Search for the cell housing the specified text and yield its (X, Y) center coordinate. 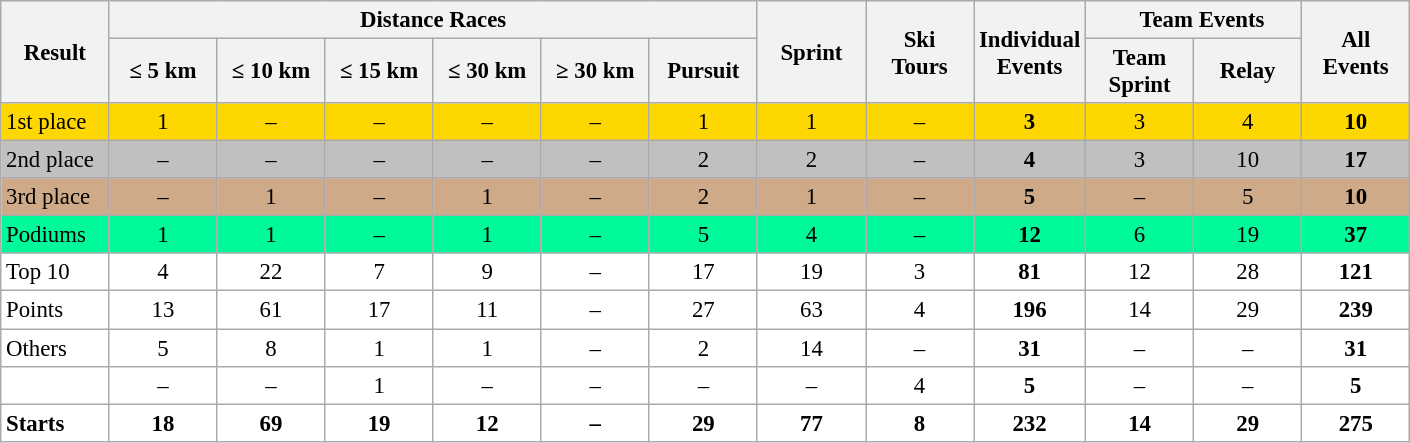
Result (55, 52)
11 (487, 310)
≤ 30 km (487, 72)
≤ 5 km (163, 72)
All Events (1356, 52)
Team Sprint (1140, 72)
22 (271, 273)
Sprint (811, 52)
6 (1140, 235)
Pursuit (703, 72)
196 (1030, 310)
SkiTours (920, 52)
81 (1030, 273)
69 (271, 423)
18 (163, 423)
Distance Races (434, 20)
Top 10 (55, 273)
61 (271, 310)
Relay (1248, 72)
Points (55, 310)
Podiums (55, 235)
275 (1356, 423)
28 (1248, 273)
Others (55, 348)
≥ 30 km (595, 72)
3rd place (55, 197)
9 (487, 273)
≤ 10 km (271, 72)
239 (1356, 310)
Team Events (1194, 20)
1st place (55, 122)
2nd place (55, 160)
≤ 15 km (379, 72)
13 (163, 310)
121 (1356, 273)
Starts (55, 423)
IndividualEvents (1030, 52)
27 (703, 310)
37 (1356, 235)
63 (811, 310)
77 (811, 423)
7 (379, 273)
232 (1030, 423)
